Provide the [X, Y] coordinate of the cell's center where the given text is located.  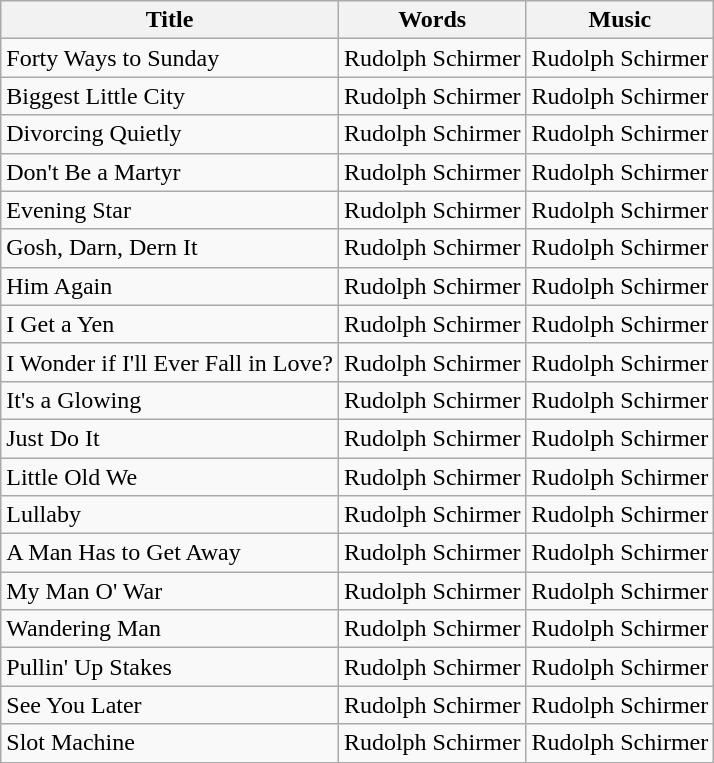
Divorcing Quietly [170, 134]
Evening Star [170, 210]
My Man O' War [170, 591]
Wandering Man [170, 629]
Just Do It [170, 438]
Words [432, 20]
Title [170, 20]
Forty Ways to Sunday [170, 58]
It's a Glowing [170, 400]
Little Old We [170, 477]
Gosh, Darn, Dern It [170, 248]
I Get a Yen [170, 324]
Don't Be a Martyr [170, 172]
A Man Has to Get Away [170, 553]
Lullaby [170, 515]
Music [620, 20]
I Wonder if I'll Ever Fall in Love? [170, 362]
Biggest Little City [170, 96]
See You Later [170, 705]
Pullin' Up Stakes [170, 667]
Him Again [170, 286]
Slot Machine [170, 743]
